For the text-containing cell, return its midpoint in [x, y] coordinate format. 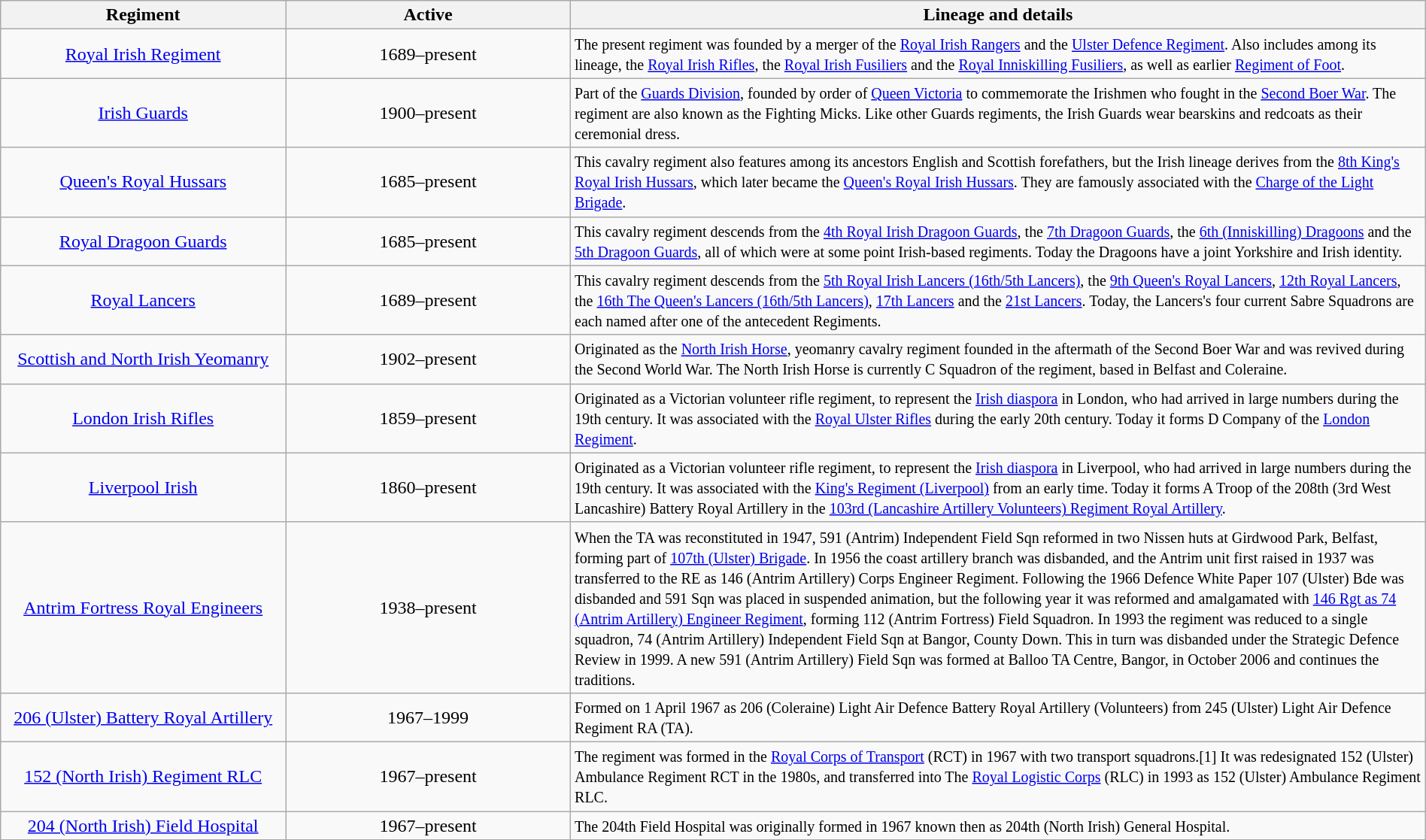
Scottish and North Irish Yeomanry [143, 359]
1967–1999 [429, 717]
1900–present [429, 113]
152 (North Irish) Regiment RLC [143, 776]
1938–present [429, 608]
Royal Lancers [143, 300]
Queen's Royal Hussars [143, 182]
Active [429, 15]
Royal Irish Regiment [143, 54]
1859–present [429, 418]
Regiment [143, 15]
Antrim Fortress Royal Engineers [143, 608]
1902–present [429, 359]
206 (Ulster) Battery Royal Artillery [143, 717]
The 204th Field Hospital was originally formed in 1967 known then as 204th (North Irish) General Hospital. [999, 825]
204 (North Irish) Field Hospital [143, 825]
1860–present [429, 487]
Lineage and details [999, 15]
Irish Guards [143, 113]
Liverpool Irish [143, 487]
Royal Dragoon Guards [143, 241]
London Irish Rifles [143, 418]
